Pinpoint the cell where the given text exists, returning its [x, y] midpoint coordinate. 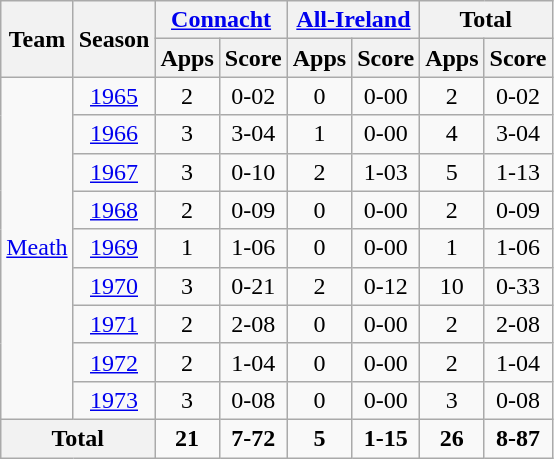
0-21 [253, 286]
1-13 [518, 172]
10 [452, 286]
0-12 [386, 286]
0-10 [253, 172]
Team [37, 39]
7-72 [253, 438]
1-15 [386, 438]
1966 [114, 134]
1965 [114, 96]
1972 [114, 362]
0-33 [518, 286]
8-87 [518, 438]
1968 [114, 210]
1-03 [386, 172]
1971 [114, 324]
Meath [37, 248]
1969 [114, 248]
4 [452, 134]
1973 [114, 400]
21 [187, 438]
All-Ireland [353, 20]
1970 [114, 286]
Connacht [221, 20]
1967 [114, 172]
Season [114, 39]
26 [452, 438]
